Find where the given text appears and provide that cell's center as (x, y) coordinate. 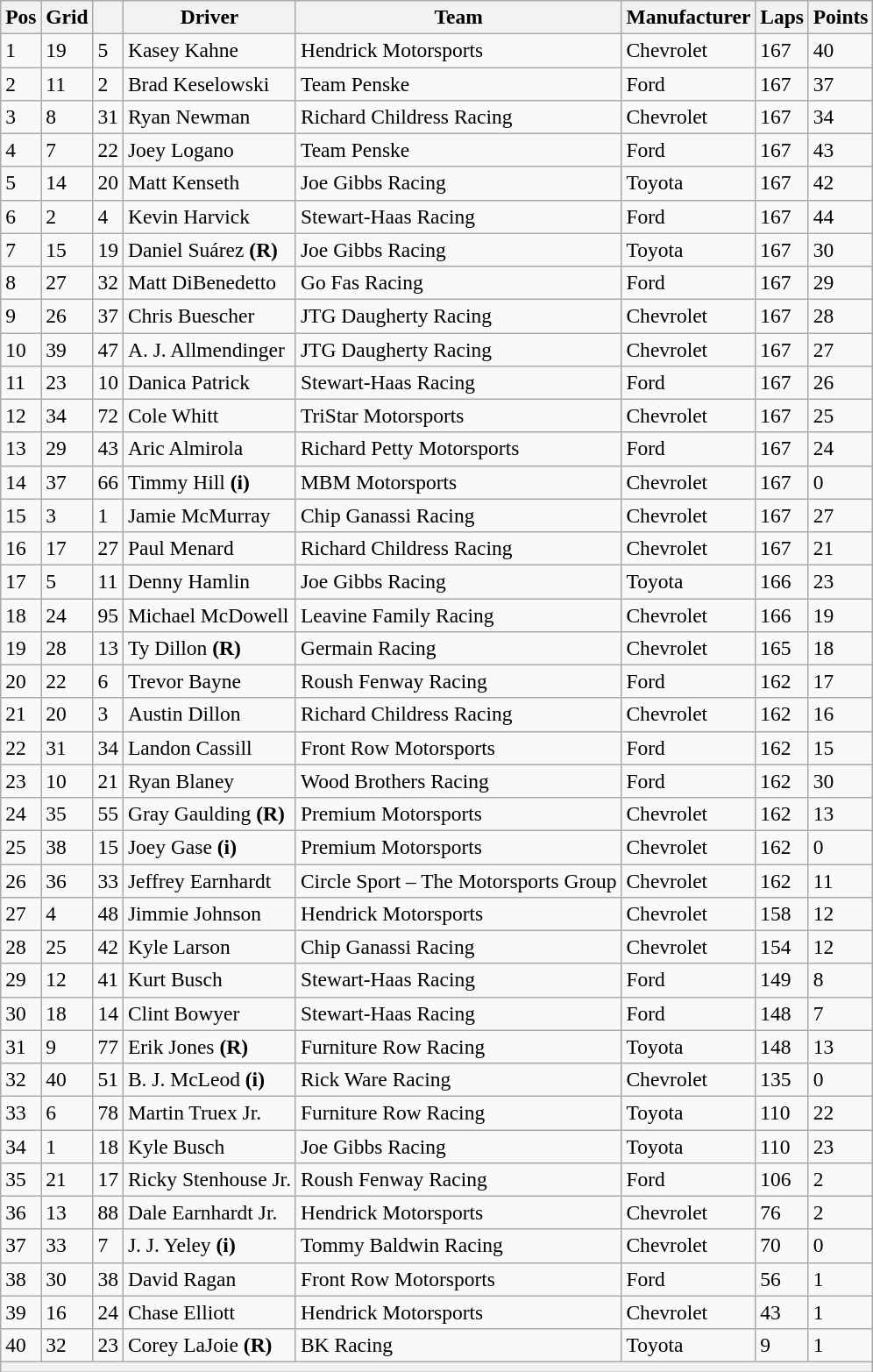
Kevin Harvick (209, 217)
106 (782, 1179)
Timmy Hill (i) (209, 482)
Circle Sport – The Motorsports Group (458, 880)
Germain Racing (458, 648)
Manufacturer (689, 17)
Pos (21, 17)
Martin Truex Jr. (209, 1113)
Paul Menard (209, 548)
Team (458, 17)
Kyle Larson (209, 947)
David Ragan (209, 1279)
Corey LaJoie (R) (209, 1345)
154 (782, 947)
Joey Gase (i) (209, 847)
Denny Hamlin (209, 581)
Daniel Suárez (R) (209, 250)
Clint Bowyer (209, 1013)
Cole Whitt (209, 416)
135 (782, 1079)
Austin Dillon (209, 714)
Ryan Blaney (209, 781)
B. J. McLeod (i) (209, 1079)
Leavine Family Racing (458, 615)
Aric Almirola (209, 449)
Ty Dillon (R) (209, 648)
Rick Ware Racing (458, 1079)
Kasey Kahne (209, 50)
56 (782, 1279)
76 (782, 1212)
158 (782, 913)
Richard Petty Motorsports (458, 449)
165 (782, 648)
55 (108, 814)
48 (108, 913)
Tommy Baldwin Racing (458, 1246)
Trevor Bayne (209, 681)
Wood Brothers Racing (458, 781)
66 (108, 482)
Chase Elliott (209, 1312)
Jimmie Johnson (209, 913)
95 (108, 615)
Dale Earnhardt Jr. (209, 1212)
149 (782, 980)
MBM Motorsports (458, 482)
Ricky Stenhouse Jr. (209, 1179)
Chris Buescher (209, 316)
Gray Gaulding (R) (209, 814)
70 (782, 1246)
Michael McDowell (209, 615)
Driver (209, 17)
Joey Logano (209, 150)
BK Racing (458, 1345)
Brad Keselowski (209, 83)
88 (108, 1212)
Points (841, 17)
Ryan Newman (209, 117)
Matt Kenseth (209, 183)
Erik Jones (R) (209, 1047)
TriStar Motorsports (458, 416)
47 (108, 349)
44 (841, 217)
Laps (782, 17)
Matt DiBenedetto (209, 282)
Kurt Busch (209, 980)
77 (108, 1047)
78 (108, 1113)
Jeffrey Earnhardt (209, 880)
Jamie McMurray (209, 515)
J. J. Yeley (i) (209, 1246)
51 (108, 1079)
A. J. Allmendinger (209, 349)
Go Fas Racing (458, 282)
72 (108, 416)
41 (108, 980)
Landon Cassill (209, 748)
Danica Patrick (209, 382)
Grid (67, 17)
Kyle Busch (209, 1146)
